Output the [X, Y] coordinate of the center of the cell containing the given text.  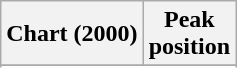
Peakposition [189, 34]
Chart (2000) [72, 34]
